Locate the cell with the specified text and output its (x, y) center coordinate. 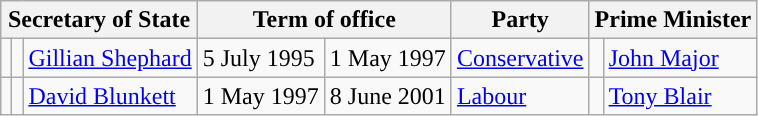
Prime Minister (673, 20)
5 July 1995 (260, 58)
Labour (520, 96)
Conservative (520, 58)
David Blunkett (110, 96)
Gillian Shephard (110, 58)
Tony Blair (680, 96)
Party (520, 20)
Secretary of State (99, 20)
John Major (680, 58)
8 June 2001 (388, 96)
Term of office (324, 20)
